Detect which cell encompasses the target text, then output its (x, y) center coordinate. 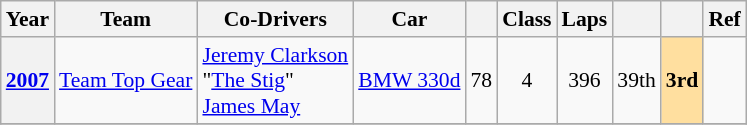
39th (636, 80)
Jeremy Clarkson "The Stig" James May (275, 80)
2007 (28, 80)
4 (526, 80)
Class (526, 19)
BMW 330d (409, 80)
396 (585, 80)
78 (482, 80)
Team Top Gear (126, 80)
3rd (682, 80)
Year (28, 19)
Ref (724, 19)
Car (409, 19)
Laps (585, 19)
Co-Drivers (275, 19)
Team (126, 19)
